Determine the (x, y) coordinate at the center of the cell enclosing the given text.  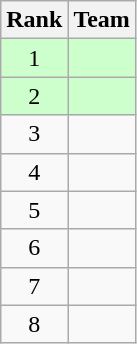
1 (34, 58)
Team (102, 20)
8 (34, 324)
5 (34, 210)
6 (34, 248)
3 (34, 134)
2 (34, 96)
Rank (34, 20)
7 (34, 286)
4 (34, 172)
